Return (X, Y) of the center of cell containing provided text 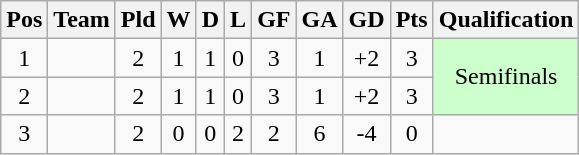
W (178, 20)
GD (366, 20)
Pos (24, 20)
-4 (366, 134)
Pld (138, 20)
Pts (412, 20)
6 (320, 134)
L (238, 20)
D (210, 20)
Qualification (506, 20)
Semifinals (506, 77)
GA (320, 20)
GF (274, 20)
Team (82, 20)
